Detect which cell encompasses the target text, then output its (X, Y) center coordinate. 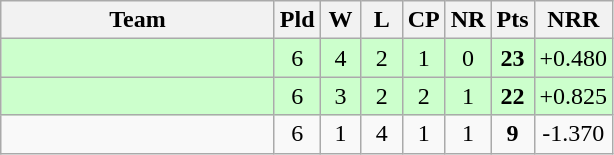
NRR (574, 20)
Pld (297, 20)
Pts (512, 20)
22 (512, 96)
-1.370 (574, 134)
NR (468, 20)
Team (138, 20)
3 (340, 96)
23 (512, 58)
9 (512, 134)
0 (468, 58)
W (340, 20)
+0.480 (574, 58)
+0.825 (574, 96)
L (382, 20)
CP (424, 20)
